Search for the cell housing the specified text and yield its [X, Y] center coordinate. 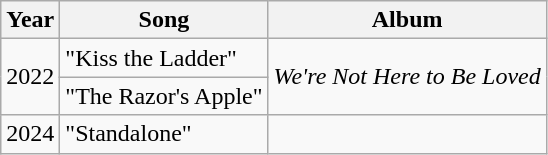
"Standalone" [164, 134]
Album [407, 20]
Song [164, 20]
2022 [30, 77]
We're Not Here to Be Loved [407, 77]
"Kiss the Ladder" [164, 58]
Year [30, 20]
2024 [30, 134]
"The Razor's Apple" [164, 96]
